Search for the cell housing the specified text and yield its (x, y) center coordinate. 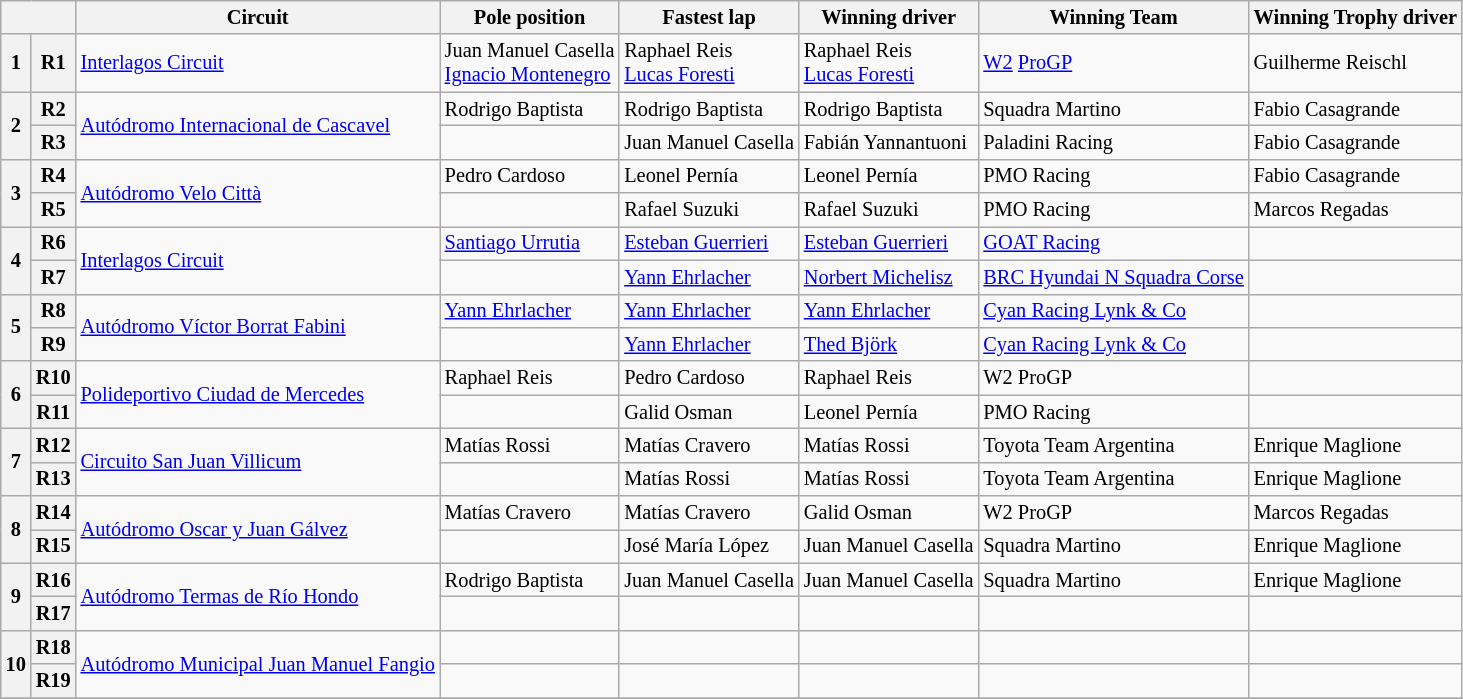
R5 (54, 210)
GOAT Racing (1113, 243)
R10 (54, 378)
Autódromo Internacional de Cascavel (258, 126)
Circuito San Juan Villicum (258, 462)
R12 (54, 445)
10 (16, 664)
1 (16, 63)
R17 (54, 613)
R4 (54, 176)
R19 (54, 681)
R15 (54, 546)
3 (16, 192)
Autódromo Víctor Borrat Fabini (258, 328)
R14 (54, 513)
R8 (54, 311)
Autódromo Oscar y Juan Gálvez (258, 530)
R18 (54, 647)
4 (16, 260)
R13 (54, 479)
5 (16, 328)
R9 (54, 344)
6 (16, 394)
José María López (709, 546)
8 (16, 530)
R1 (54, 63)
R6 (54, 243)
R3 (54, 142)
Pole position (530, 17)
BRC Hyundai N Squadra Corse (1113, 277)
Winning Team (1113, 17)
9 (16, 596)
Santiago Urrutia (530, 243)
R16 (54, 580)
Polideportivo Ciudad de Mercedes (258, 394)
Winning driver (889, 17)
Fabián Yannantuoni (889, 142)
Thed Björk (889, 344)
Guilherme Reischl (1356, 63)
R2 (54, 109)
Autódromo Velo Città (258, 192)
7 (16, 462)
Winning Trophy driver (1356, 17)
R11 (54, 412)
Autódromo Municipal Juan Manuel Fangio (258, 664)
Paladini Racing (1113, 142)
Norbert Michelisz (889, 277)
Juan Manuel Casella Ignacio Montenegro (530, 63)
Autódromo Termas de Río Hondo (258, 596)
Fastest lap (709, 17)
Circuit (258, 17)
R7 (54, 277)
2 (16, 126)
